Extract the (X, Y) coordinate from the center of the cell holding the provided text.  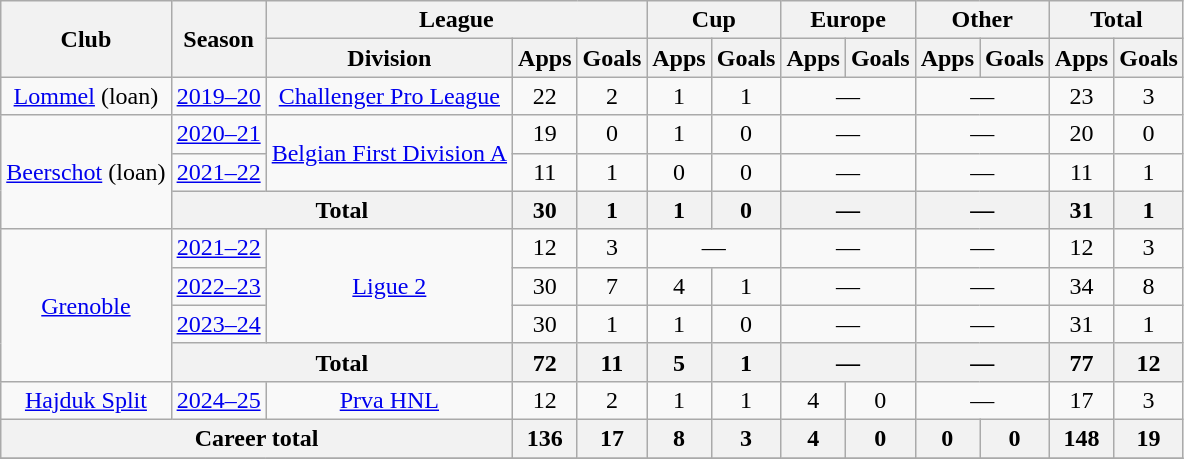
2020–21 (218, 134)
5 (679, 362)
Hajduk Split (86, 400)
2022–23 (218, 286)
Prva HNL (389, 400)
Belgian First Division A (389, 153)
Beerschot (loan) (86, 172)
2019–20 (218, 96)
Club (86, 39)
Season (218, 39)
Other (982, 20)
136 (545, 438)
23 (1081, 96)
Career total (257, 438)
77 (1081, 362)
Challenger Pro League (389, 96)
2024–25 (218, 400)
Cup (714, 20)
20 (1081, 134)
Europe (848, 20)
Lommel (loan) (86, 96)
7 (612, 286)
22 (545, 96)
2023–24 (218, 324)
Division (389, 58)
72 (545, 362)
34 (1081, 286)
Grenoble (86, 305)
League (456, 20)
148 (1081, 438)
Ligue 2 (389, 286)
